For the text-containing cell, return its midpoint in (x, y) coordinate format. 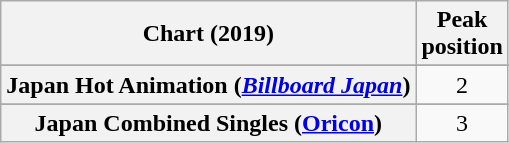
3 (462, 123)
Japan Combined Singles (Oricon) (208, 123)
Peakposition (462, 34)
Japan Hot Animation (Billboard Japan) (208, 85)
Chart (2019) (208, 34)
2 (462, 85)
